Extract the (X, Y) coordinate from the center of the cell holding the provided text.  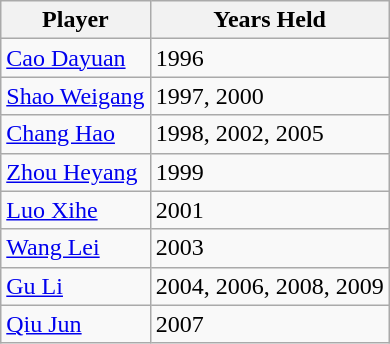
1999 (270, 172)
Wang Lei (76, 248)
2004, 2006, 2008, 2009 (270, 286)
2001 (270, 210)
1998, 2002, 2005 (270, 134)
Luo Xihe (76, 210)
2007 (270, 324)
Cao Dayuan (76, 58)
Chang Hao (76, 134)
1997, 2000 (270, 96)
Player (76, 20)
Gu Li (76, 286)
Years Held (270, 20)
Zhou Heyang (76, 172)
1996 (270, 58)
Qiu Jun (76, 324)
2003 (270, 248)
Shao Weigang (76, 96)
